Return [X, Y] of the center of cell containing provided text 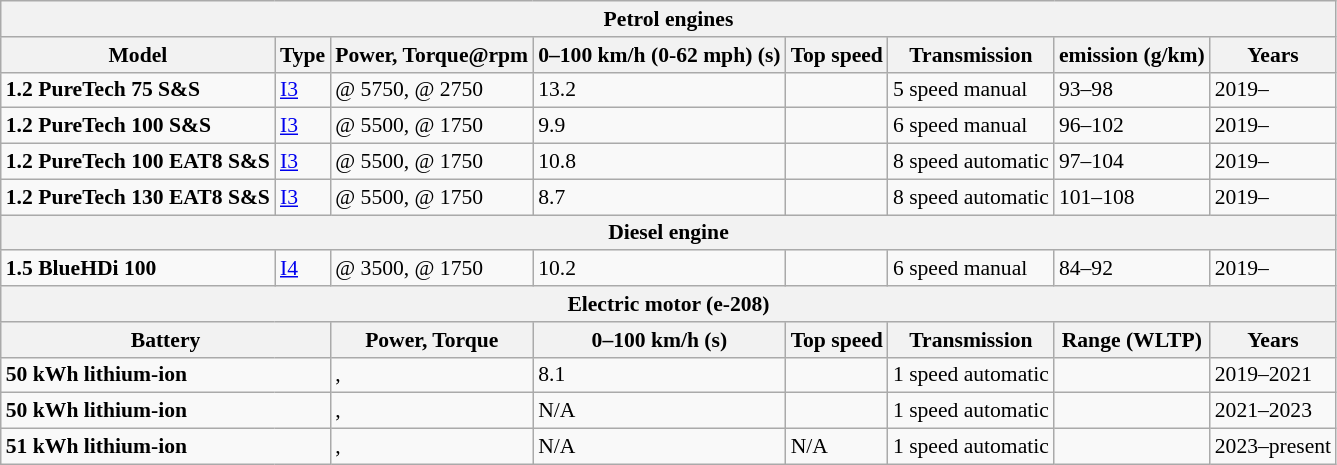
Petrol engines [668, 19]
Power, Torque [432, 340]
2023–present [1273, 447]
13.2 [659, 90]
97–104 [1132, 162]
1.2 PureTech 75 S&S [138, 90]
1.2 PureTech 100 EAT8 S&S [138, 162]
5 speed manual [971, 90]
8.7 [659, 197]
8.1 [659, 375]
10.2 [659, 269]
1.5 BlueHDi 100 [138, 269]
101–108 [1132, 197]
I4 [302, 269]
1.2 PureTech 100 S&S [138, 126]
Diesel engine [668, 233]
84–92 [1132, 269]
Model [138, 55]
2019–2021 [1273, 375]
51 kWh lithium-ion [166, 447]
Battery [166, 340]
Range (WLTP) [1132, 340]
2021–2023 [1273, 411]
@ 3500, @ 1750 [432, 269]
1.2 PureTech 130 EAT8 S&S [138, 197]
96–102 [1132, 126]
@ 5750, @ 2750 [432, 90]
93–98 [1132, 90]
0–100 km/h (0-62 mph) (s) [659, 55]
Power, Torque@rpm [432, 55]
emission (g/km) [1132, 55]
Electric motor (e-208) [668, 304]
0–100 km/h (s) [659, 340]
9.9 [659, 126]
Type [302, 55]
10.8 [659, 162]
